From the cell containing the given text, extract its center point as [x, y] coordinate. 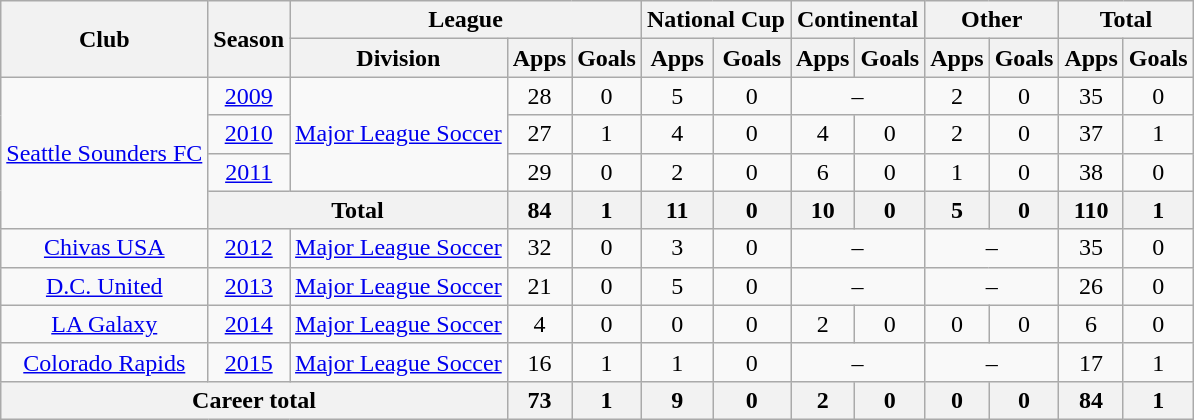
21 [539, 286]
Continental [857, 20]
9 [677, 400]
110 [1091, 210]
Chivas USA [104, 248]
Colorado Rapids [104, 362]
11 [677, 210]
73 [539, 400]
32 [539, 248]
16 [539, 362]
D.C. United [104, 286]
27 [539, 134]
Season [249, 39]
LA Galaxy [104, 324]
3 [677, 248]
2011 [249, 172]
Career total [254, 400]
2013 [249, 286]
League [466, 20]
10 [822, 210]
28 [539, 96]
2014 [249, 324]
38 [1091, 172]
2010 [249, 134]
2015 [249, 362]
National Cup [716, 20]
2009 [249, 96]
37 [1091, 134]
29 [539, 172]
17 [1091, 362]
Other [992, 20]
2012 [249, 248]
Seattle Sounders FC [104, 153]
Club [104, 39]
Division [399, 58]
26 [1091, 286]
